Scan for the cell matching the given text and deliver its [X, Y] coordinate at center. 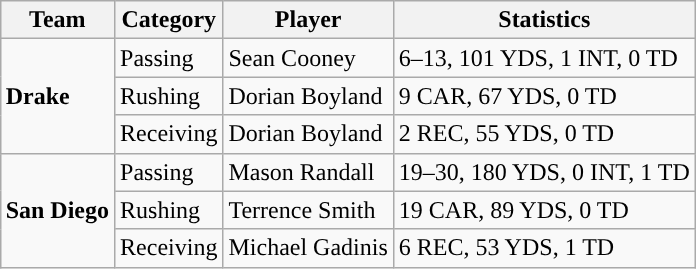
Team [57, 20]
Mason Randall [308, 172]
19 CAR, 89 YDS, 0 TD [544, 210]
Statistics [544, 20]
Player [308, 20]
6–13, 101 YDS, 1 INT, 0 TD [544, 58]
Terrence Smith [308, 210]
19–30, 180 YDS, 0 INT, 1 TD [544, 172]
2 REC, 55 YDS, 0 TD [544, 134]
Michael Gadinis [308, 248]
San Diego [57, 210]
Sean Cooney [308, 58]
6 REC, 53 YDS, 1 TD [544, 248]
Drake [57, 96]
Category [169, 20]
9 CAR, 67 YDS, 0 TD [544, 96]
